Provide the (X, Y) coordinate of the cell's center where the given text is located.  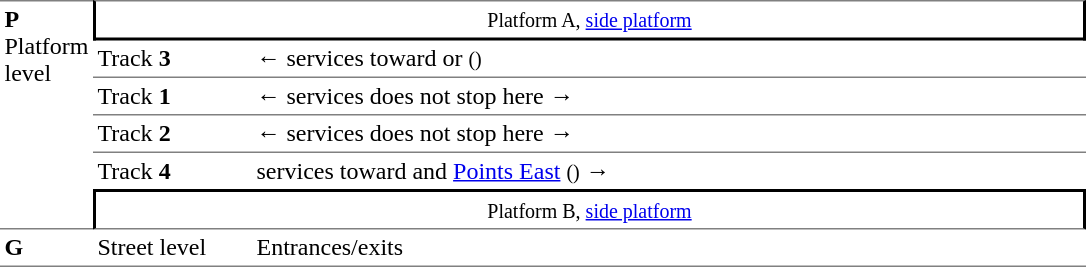
Track 3 (172, 59)
Track 1 (172, 97)
PPlatform level (46, 115)
Track 2 (172, 135)
Track 4 (172, 171)
Platform B, side platform (590, 209)
Platform A, side platform (590, 20)
services toward and Points East () → (669, 171)
← services toward or () (669, 59)
